Search for the cell housing the specified text and yield its [x, y] center coordinate. 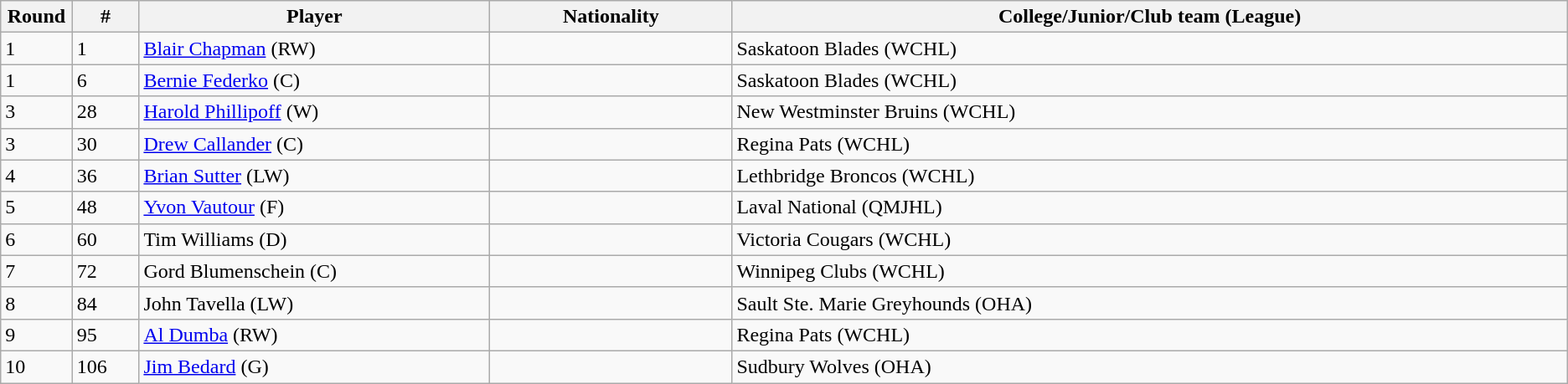
30 [106, 144]
Yvon Vautour (F) [315, 207]
Winnipeg Clubs (WCHL) [1149, 271]
106 [106, 366]
95 [106, 335]
Jim Bedard (G) [315, 366]
College/Junior/Club team (League) [1149, 17]
New Westminster Bruins (WCHL) [1149, 112]
Brian Sutter (LW) [315, 176]
Tim Williams (D) [315, 239]
Nationality [611, 17]
7 [37, 271]
84 [106, 303]
Lethbridge Broncos (WCHL) [1149, 176]
8 [37, 303]
John Tavella (LW) [315, 303]
Blair Chapman (RW) [315, 49]
9 [37, 335]
72 [106, 271]
Player [315, 17]
Al Dumba (RW) [315, 335]
Sudbury Wolves (OHA) [1149, 366]
# [106, 17]
28 [106, 112]
Bernie Federko (C) [315, 80]
Laval National (QMJHL) [1149, 207]
10 [37, 366]
4 [37, 176]
36 [106, 176]
Sault Ste. Marie Greyhounds (OHA) [1149, 303]
60 [106, 239]
Gord Blumenschein (C) [315, 271]
48 [106, 207]
Victoria Cougars (WCHL) [1149, 239]
Round [37, 17]
5 [37, 207]
Drew Callander (C) [315, 144]
Harold Phillipoff (W) [315, 112]
